Detect which cell encompasses the target text, then output its (X, Y) center coordinate. 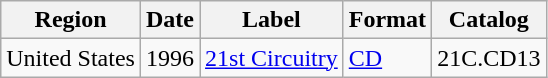
Format (387, 20)
Label (272, 20)
Date (170, 20)
1996 (170, 58)
Catalog (489, 20)
21st Circuitry (272, 58)
21C.CD13 (489, 58)
CD (387, 58)
United States (71, 58)
Region (71, 20)
